Locate the cell with the specified text and output its [x, y] center coordinate. 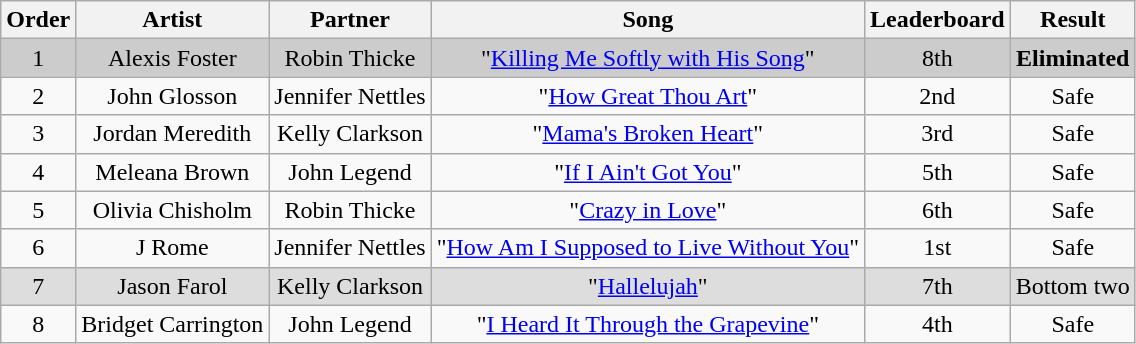
3 [38, 134]
Artist [172, 20]
Bridget Carrington [172, 324]
7 [38, 286]
5 [38, 210]
Song [648, 20]
"Mama's Broken Heart" [648, 134]
J Rome [172, 248]
Result [1072, 20]
4th [937, 324]
Order [38, 20]
"How Am I Supposed to Live Without You" [648, 248]
6th [937, 210]
"Hallelujah" [648, 286]
7th [937, 286]
Jason Farol [172, 286]
"How Great Thou Art" [648, 96]
Leaderboard [937, 20]
4 [38, 172]
Meleana Brown [172, 172]
"Crazy in Love" [648, 210]
2nd [937, 96]
1st [937, 248]
John Glosson [172, 96]
5th [937, 172]
Jordan Meredith [172, 134]
1 [38, 58]
Olivia Chisholm [172, 210]
2 [38, 96]
3rd [937, 134]
"I Heard It Through the Grapevine" [648, 324]
8 [38, 324]
Bottom two [1072, 286]
"If I Ain't Got You" [648, 172]
Eliminated [1072, 58]
8th [937, 58]
6 [38, 248]
Alexis Foster [172, 58]
"Killing Me Softly with His Song" [648, 58]
Partner [350, 20]
